For the text-containing cell, return its midpoint in (x, y) coordinate format. 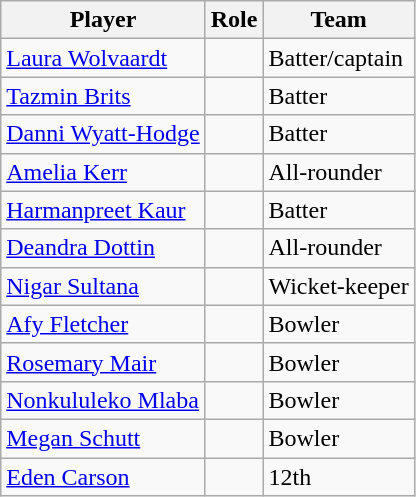
Player (103, 20)
Nigar Sultana (103, 286)
Afy Fletcher (103, 324)
Nonkululeko Mlaba (103, 400)
Wicket-keeper (338, 286)
Tazmin Brits (103, 96)
Role (234, 20)
Team (338, 20)
Amelia Kerr (103, 172)
Eden Carson (103, 477)
Harmanpreet Kaur (103, 210)
Deandra Dottin (103, 248)
Danni Wyatt-Hodge (103, 134)
Rosemary Mair (103, 362)
Batter/captain (338, 58)
12th (338, 477)
Laura Wolvaardt (103, 58)
Megan Schutt (103, 438)
